Provide the (x, y) coordinate of the cell's center where the given text is located.  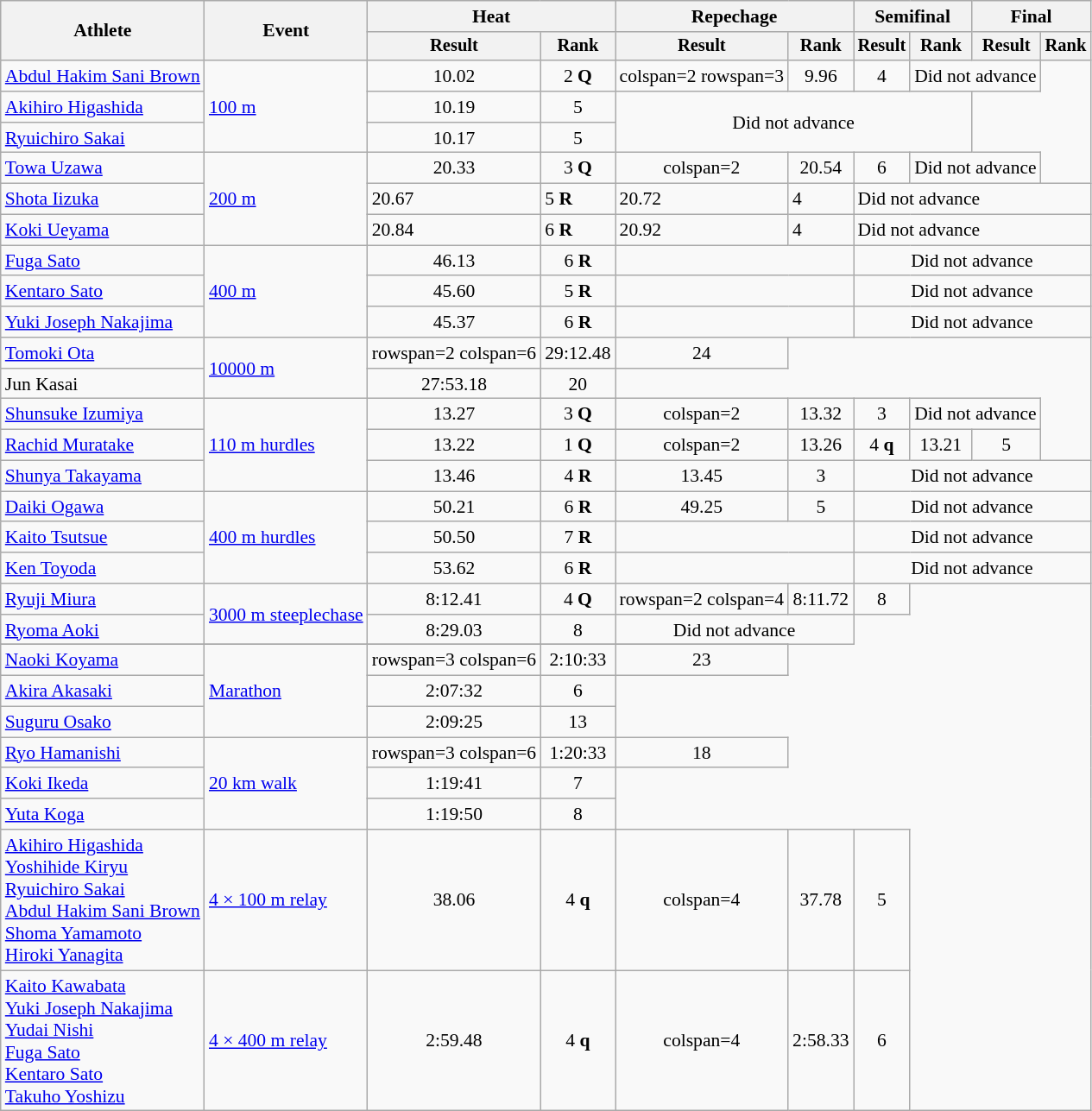
Ryuichiro Sakai (103, 138)
Jun Kasai (103, 384)
Heat (492, 16)
Kaito KawabataYuki Joseph NakajimaYudai NishiFuga SatoKentaro SatoTakuho Yoshizu (103, 1041)
37.78 (820, 900)
20.67 (454, 199)
Final (1032, 16)
8:12.41 (454, 599)
1:19:41 (454, 784)
Ryoma Aoki (103, 630)
Event (287, 31)
200 m (287, 199)
7 R (578, 538)
Ken Toyoda (103, 568)
8:11.72 (820, 599)
Semifinal (913, 16)
4 Q (578, 599)
13.45 (703, 477)
4 × 100 m relay (287, 900)
13.21 (941, 445)
7 (578, 784)
13.27 (454, 414)
13.32 (820, 414)
20.54 (820, 168)
2 Q (578, 76)
4 × 400 m relay (287, 1041)
Koki Ikeda (103, 784)
Kentaro Sato (103, 292)
50.21 (454, 507)
50.50 (454, 538)
24 (703, 353)
Suguru Osako (103, 723)
13 (578, 723)
2:07:32 (454, 691)
20.33 (454, 168)
Repechage (735, 16)
20.72 (703, 199)
38.06 (454, 900)
Towa Uzawa (103, 168)
Shota Iizuka (103, 199)
400 m (287, 292)
23 (703, 660)
Naoki Koyama (103, 660)
400 m hurdles (287, 537)
20.92 (703, 230)
colspan=2 rowspan=3 (703, 76)
13.26 (820, 445)
4 R (578, 477)
10.17 (454, 138)
49.25 (703, 507)
Koki Ueyama (103, 230)
Abdul Hakim Sani Brown (103, 76)
1:19:50 (454, 814)
Akira Akasaki (103, 691)
27:53.18 (454, 384)
Athlete (103, 31)
13.46 (454, 477)
3000 m steeplechase (287, 615)
Shunsuke Izumiya (103, 414)
Tomoki Ota (103, 353)
Ryo Hamanishi (103, 753)
53.62 (454, 568)
10000 m (287, 368)
Yuki Joseph Nakajima (103, 322)
20 (578, 384)
100 m (287, 107)
8:29.03 (454, 630)
2:10:33 (578, 660)
Ryuji Miura (103, 599)
rowspan=2 colspan=6 (454, 353)
1 Q (578, 445)
20 km walk (287, 784)
Daiki Ogawa (103, 507)
rowspan=2 colspan=4 (703, 599)
Marathon (287, 691)
Rachid Muratake (103, 445)
Shunya Takayama (103, 477)
2:58.33 (820, 1041)
46.13 (454, 261)
10.19 (454, 107)
29:12.48 (578, 353)
10.02 (454, 76)
20.84 (454, 230)
Akihiro HigashidaYoshihide KiryuRyuichiro SakaiAbdul Hakim Sani BrownShoma YamamotoHiroki Yanagita (103, 900)
13.22 (454, 445)
45.37 (454, 322)
9.96 (820, 76)
1:20:33 (578, 753)
110 m hurdles (287, 445)
2:59.48 (454, 1041)
18 (703, 753)
Kaito Tsutsue (103, 538)
Fuga Sato (103, 261)
2:09:25 (454, 723)
Akihiro Higashida (103, 107)
45.60 (454, 292)
Yuta Koga (103, 814)
